Identify which cell holds the provided text, then report its (x, y) central coordinate. 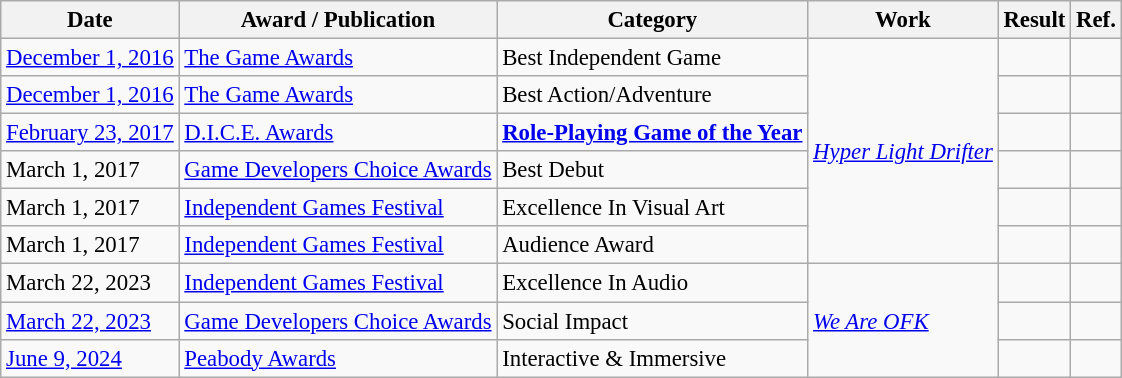
Ref. (1096, 20)
June 9, 2024 (90, 358)
Social Impact (652, 321)
February 23, 2017 (90, 133)
Hyper Light Drifter (903, 152)
Date (90, 20)
Result (1034, 20)
Audience Award (652, 245)
Best Independent Game (652, 58)
Award / Publication (338, 20)
Interactive & Immersive (652, 358)
Excellence In Audio (652, 283)
Peabody Awards (338, 358)
Best Debut (652, 170)
Role-Playing Game of the Year (652, 133)
Excellence In Visual Art (652, 208)
Category (652, 20)
Work (903, 20)
We Are OFK (903, 320)
D.I.C.E. Awards (338, 133)
Best Action/Adventure (652, 95)
